Capture the cell that displays the provided text and extract its [X, Y] central coordinate. 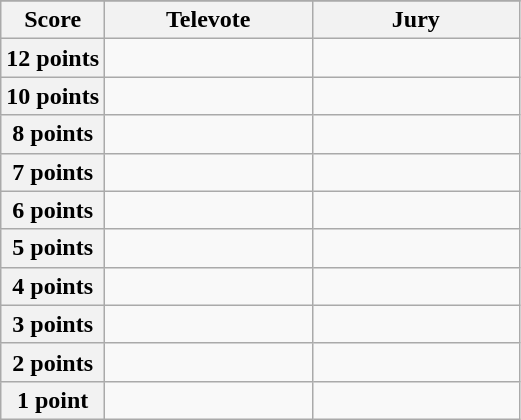
8 points [53, 134]
5 points [53, 248]
3 points [53, 324]
7 points [53, 172]
6 points [53, 210]
Televote [209, 20]
1 point [53, 400]
Jury [416, 20]
2 points [53, 362]
4 points [53, 286]
10 points [53, 96]
12 points [53, 58]
Score [53, 20]
